Locate the cell with the specified text and output its [X, Y] center coordinate. 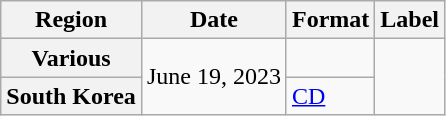
Region [72, 20]
June 19, 2023 [214, 77]
South Korea [72, 96]
Format [330, 20]
Various [72, 58]
Label [410, 20]
CD [330, 96]
Date [214, 20]
